From the cell containing the given text, extract its center point as [X, Y] coordinate. 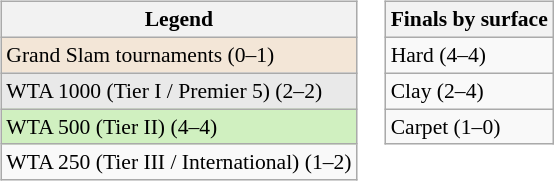
Legend [178, 20]
Carpet (1–0) [470, 127]
Hard (4–4) [470, 55]
Clay (2–4) [470, 91]
WTA 1000 (Tier I / Premier 5) (2–2) [178, 91]
Finals by surface [470, 20]
WTA 500 (Tier II) (4–4) [178, 127]
WTA 250 (Tier III / International) (1–2) [178, 162]
Grand Slam tournaments (0–1) [178, 55]
